Determine the (X, Y) coordinate at the center of the cell enclosing the given text.  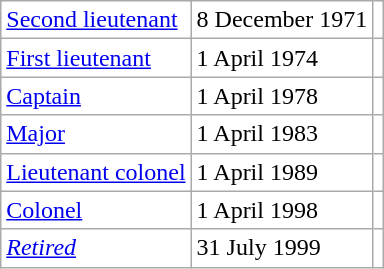
1 April 1983 (282, 134)
Captain (96, 96)
1 April 1998 (282, 210)
Retired (96, 248)
31 July 1999 (282, 248)
Colonel (96, 210)
First lieutenant (96, 58)
Lieutenant colonel (96, 172)
8 December 1971 (282, 20)
1 April 1978 (282, 96)
Major (96, 134)
1 April 1974 (282, 58)
Second lieutenant (96, 20)
1 April 1989 (282, 172)
